Return (x, y) of the center of cell containing provided text 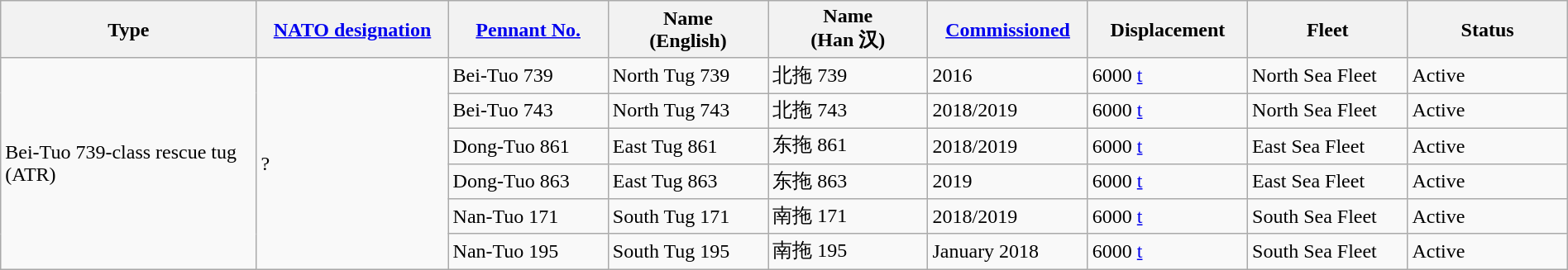
Dong-Tuo 863 (528, 182)
Name(English) (688, 30)
North Tug 739 (688, 76)
北拖 743 (849, 111)
East Tug 863 (688, 182)
Nan-Tuo 195 (528, 251)
南拖 195 (849, 251)
2016 (1007, 76)
Name(Han 汉) (849, 30)
南拖 171 (849, 216)
? (352, 163)
South Tug 195 (688, 251)
Commissioned (1007, 30)
NATO designation (352, 30)
东拖 863 (849, 182)
2019 (1007, 182)
Bei-Tuo 743 (528, 111)
Fleet (1328, 30)
Nan-Tuo 171 (528, 216)
Pennant No. (528, 30)
Status (1487, 30)
北拖 739 (849, 76)
Type (129, 30)
January 2018 (1007, 251)
Dong-Tuo 861 (528, 145)
South Tug 171 (688, 216)
East Tug 861 (688, 145)
Bei-Tuo 739-class rescue tug (ATR) (129, 163)
Displacement (1168, 30)
Bei-Tuo 739 (528, 76)
North Tug 743 (688, 111)
东拖 861 (849, 145)
